Output the (x, y) coordinate of the center of the cell containing the given text.  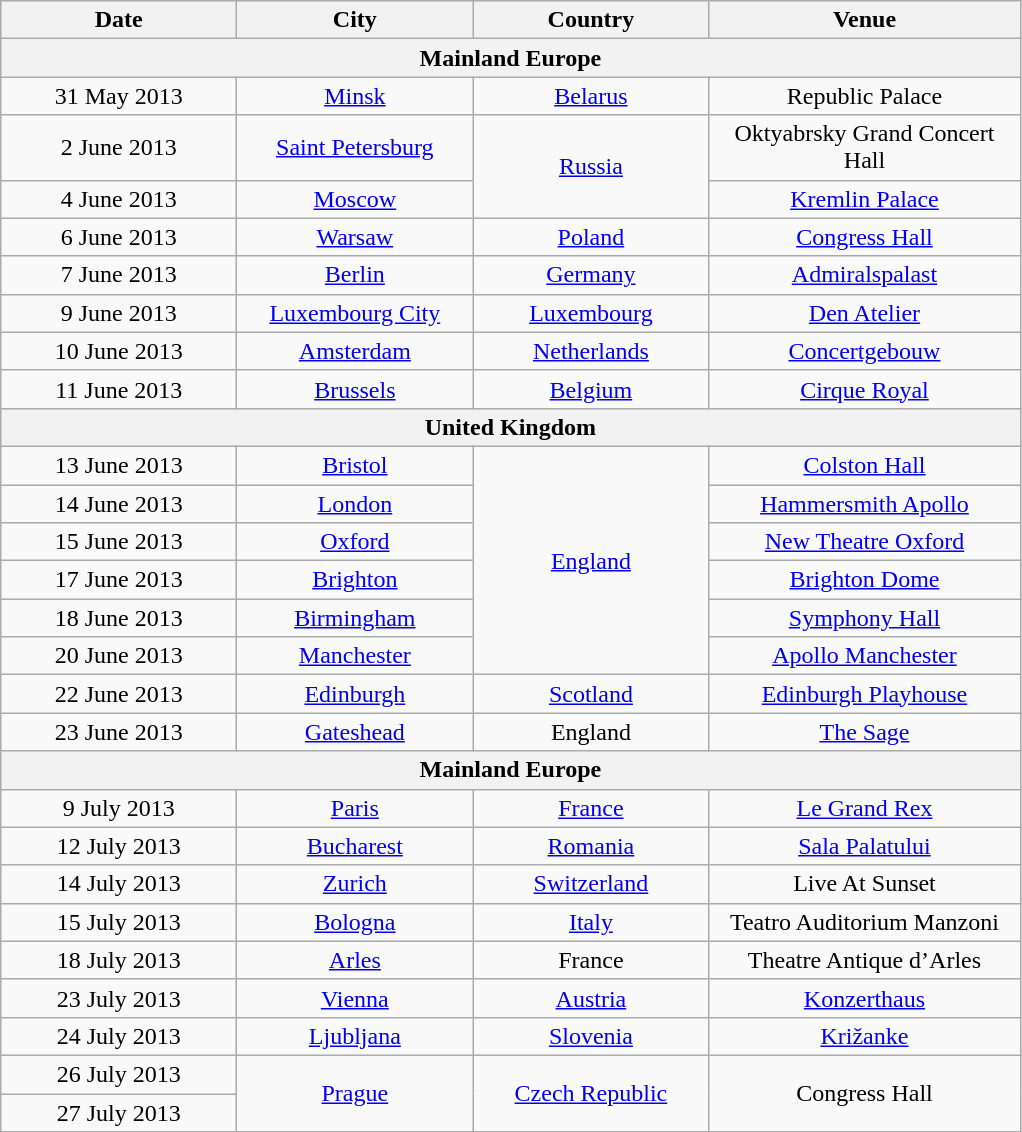
Russia (591, 166)
Konzerthaus (864, 998)
Teatro Auditorium Manzoni (864, 922)
10 June 2013 (119, 351)
6 June 2013 (119, 237)
27 July 2013 (119, 1113)
Bristol (355, 465)
Edinburgh Playhouse (864, 694)
31 May 2013 (119, 96)
Le Grand Rex (864, 808)
Romania (591, 846)
Sala Palatului (864, 846)
Kremlin Palace (864, 199)
Germany (591, 275)
Amsterdam (355, 351)
Den Atelier (864, 313)
15 June 2013 (119, 542)
Bologna (355, 922)
Vienna (355, 998)
Manchester (355, 656)
Theatre Antique d’Arles (864, 960)
20 June 2013 (119, 656)
Ljubljana (355, 1036)
Colston Hall (864, 465)
22 June 2013 (119, 694)
24 July 2013 (119, 1036)
18 July 2013 (119, 960)
Scotland (591, 694)
15 July 2013 (119, 922)
Switzerland (591, 884)
13 June 2013 (119, 465)
Cirque Royal (864, 389)
Oktyabrsky Grand Concert Hall (864, 148)
14 June 2013 (119, 503)
23 June 2013 (119, 732)
9 June 2013 (119, 313)
Luxembourg (591, 313)
Arles (355, 960)
12 July 2013 (119, 846)
Hammersmith Apollo (864, 503)
Brighton (355, 580)
Belarus (591, 96)
Austria (591, 998)
Slovenia (591, 1036)
7 June 2013 (119, 275)
Edinburgh (355, 694)
14 July 2013 (119, 884)
26 July 2013 (119, 1074)
Admiralspalast (864, 275)
City (355, 20)
Live At Sunset (864, 884)
Prague (355, 1093)
Brighton Dome (864, 580)
Bucharest (355, 846)
Italy (591, 922)
Poland (591, 237)
11 June 2013 (119, 389)
9 July 2013 (119, 808)
Berlin (355, 275)
Zurich (355, 884)
4 June 2013 (119, 199)
Czech Republic (591, 1093)
18 June 2013 (119, 618)
Date (119, 20)
Republic Palace (864, 96)
Belgium (591, 389)
Apollo Manchester (864, 656)
Moscow (355, 199)
The Sage (864, 732)
London (355, 503)
Saint Petersburg (355, 148)
Concertgebouw (864, 351)
Minsk (355, 96)
Brussels (355, 389)
Oxford (355, 542)
Venue (864, 20)
United Kingdom (510, 427)
17 June 2013 (119, 580)
Symphony Hall (864, 618)
Birmingham (355, 618)
Netherlands (591, 351)
Warsaw (355, 237)
Križanke (864, 1036)
Luxembourg City (355, 313)
Paris (355, 808)
2 June 2013 (119, 148)
Country (591, 20)
23 July 2013 (119, 998)
New Theatre Oxford (864, 542)
Gateshead (355, 732)
